Return [x, y] of the center of cell containing provided text 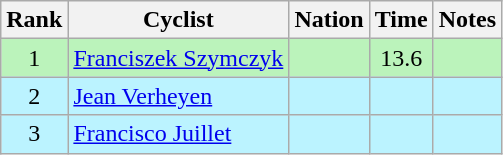
Francisco Juillet [178, 134]
Franciszek Szymczyk [178, 58]
Nation [329, 20]
Time [401, 20]
13.6 [401, 58]
2 [34, 96]
1 [34, 58]
Rank [34, 20]
Cyclist [178, 20]
Notes [467, 20]
3 [34, 134]
Jean Verheyen [178, 96]
